Locate the cell with the specified text and output its [X, Y] center coordinate. 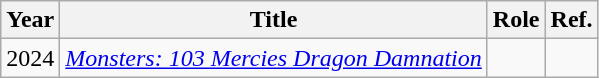
2024 [30, 58]
Title [274, 20]
Ref. [572, 20]
Monsters: 103 Mercies Dragon Damnation [274, 58]
Year [30, 20]
Role [516, 20]
